Capture the cell that displays the provided text and extract its (X, Y) central coordinate. 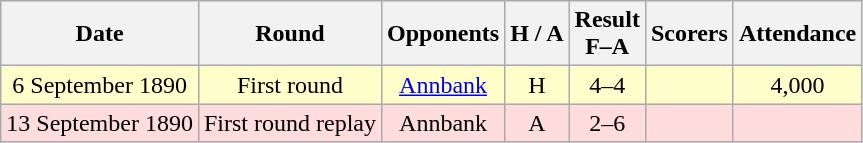
13 September 1890 (100, 123)
H (537, 85)
First round (290, 85)
H / A (537, 34)
4,000 (797, 85)
A (537, 123)
ResultF–A (607, 34)
2–6 (607, 123)
Round (290, 34)
First round replay (290, 123)
6 September 1890 (100, 85)
Opponents (442, 34)
Attendance (797, 34)
Date (100, 34)
4–4 (607, 85)
Scorers (689, 34)
